Extract the (x, y) coordinate from the center of the cell holding the provided text.  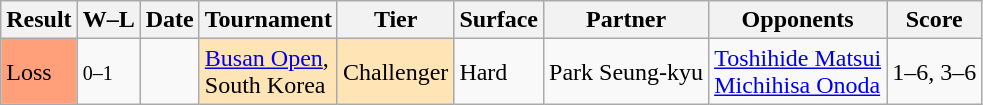
Date (170, 20)
0–1 (108, 72)
Opponents (798, 20)
1–6, 3–6 (934, 72)
Hard (499, 72)
Surface (499, 20)
Loss (39, 72)
W–L (108, 20)
Busan Open,South Korea (268, 72)
Toshihide Matsui Michihisa Onoda (798, 72)
Tournament (268, 20)
Score (934, 20)
Result (39, 20)
Challenger (395, 72)
Partner (626, 20)
Park Seung-kyu (626, 72)
Tier (395, 20)
